Capture the cell that displays the provided text and extract its [x, y] central coordinate. 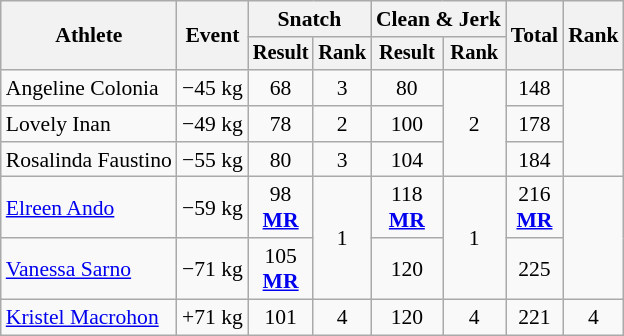
216MR [534, 208]
Event [212, 36]
184 [534, 160]
68 [281, 88]
−59 kg [212, 208]
Vanessa Sarno [89, 268]
148 [534, 88]
105MR [281, 268]
100 [407, 124]
−45 kg [212, 88]
118MR [407, 208]
Angeline Colonia [89, 88]
Clean & Jerk [438, 19]
Elreen Ando [89, 208]
225 [534, 268]
78 [281, 124]
−55 kg [212, 160]
Snatch [310, 19]
Total [534, 36]
−71 kg [212, 268]
Rosalinda Faustino [89, 160]
101 [281, 318]
104 [407, 160]
−49 kg [212, 124]
Athlete [89, 36]
Lovely Inan [89, 124]
178 [534, 124]
98MR [281, 208]
+71 kg [212, 318]
Kristel Macrohon [89, 318]
221 [534, 318]
